Scan for the cell matching the given text and deliver its [x, y] coordinate at center. 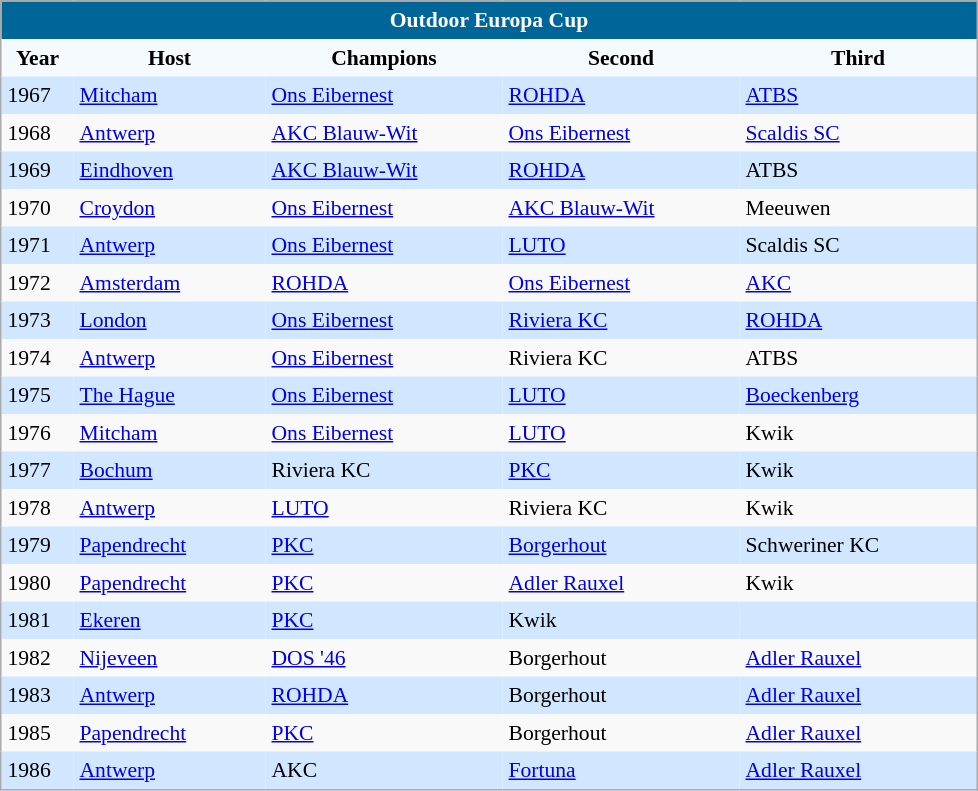
1985 [38, 733]
1969 [38, 171]
1980 [38, 583]
1982 [38, 658]
Boeckenberg [859, 395]
Fortuna [620, 771]
1972 [38, 283]
Host [170, 58]
Meeuwen [859, 208]
Outdoor Europa Cup [489, 20]
Schweriner KC [859, 545]
1978 [38, 508]
1981 [38, 621]
1967 [38, 95]
1979 [38, 545]
Champions [384, 58]
Nijeveen [170, 658]
1975 [38, 395]
1968 [38, 133]
1976 [38, 433]
London [170, 321]
Year [38, 58]
Croydon [170, 208]
1970 [38, 208]
Third [859, 58]
Bochum [170, 471]
1973 [38, 321]
DOS '46 [384, 658]
Amsterdam [170, 283]
1986 [38, 771]
1974 [38, 358]
Eindhoven [170, 171]
1977 [38, 471]
1971 [38, 245]
The Hague [170, 395]
Ekeren [170, 621]
1983 [38, 695]
Second [620, 58]
